Capture the cell that displays the provided text and extract its (x, y) central coordinate. 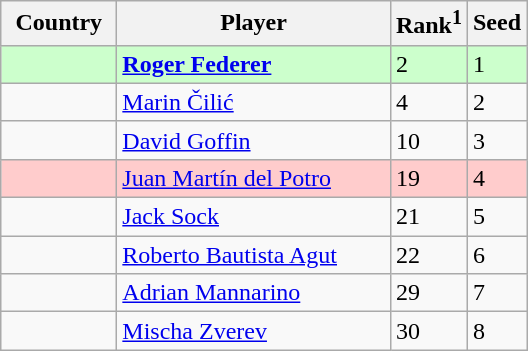
1 (496, 64)
Roberto Bautista Agut (254, 255)
Rank1 (428, 24)
Mischa Zverev (254, 331)
Seed (496, 24)
Adrian Mannarino (254, 293)
Juan Martín del Potro (254, 178)
Marin Čilić (254, 102)
David Goffin (254, 140)
3 (496, 140)
Roger Federer (254, 64)
30 (428, 331)
6 (496, 255)
Player (254, 24)
21 (428, 217)
7 (496, 293)
Jack Sock (254, 217)
Country (59, 24)
10 (428, 140)
19 (428, 178)
5 (496, 217)
22 (428, 255)
29 (428, 293)
8 (496, 331)
